Determine the [X, Y] coordinate at the center of the cell enclosing the given text.  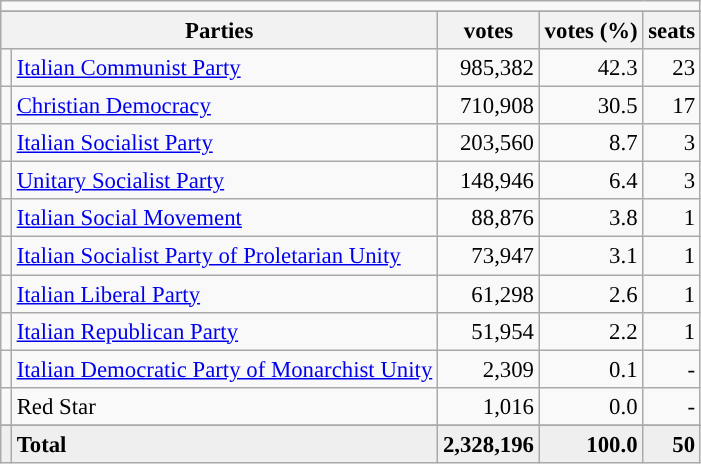
23 [672, 68]
100.0 [591, 444]
Red Star [224, 406]
50 [672, 444]
17 [672, 106]
3.1 [591, 256]
Italian Socialist Party [224, 143]
Parties [220, 31]
2.2 [591, 331]
Italian Democratic Party of Monarchist Unity [224, 369]
Italian Socialist Party of Proletarian Unity [224, 256]
Italian Republican Party [224, 331]
Christian Democracy [224, 106]
61,298 [489, 294]
3.8 [591, 219]
Unitary Socialist Party [224, 181]
Italian Communist Party [224, 68]
6.4 [591, 181]
88,876 [489, 219]
0.1 [591, 369]
985,382 [489, 68]
1,016 [489, 406]
votes [489, 31]
2,328,196 [489, 444]
Total [224, 444]
8.7 [591, 143]
votes (%) [591, 31]
51,954 [489, 331]
203,560 [489, 143]
42.3 [591, 68]
0.0 [591, 406]
Italian Social Movement [224, 219]
seats [672, 31]
73,947 [489, 256]
2.6 [591, 294]
710,908 [489, 106]
148,946 [489, 181]
30.5 [591, 106]
Italian Liberal Party [224, 294]
2,309 [489, 369]
